From the cell containing the given text, extract its center point as [X, Y] coordinate. 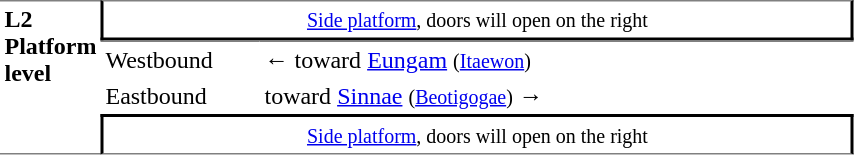
toward Sinnae (Beotigogae) → [557, 96]
← toward Eungam (Itaewon) [557, 59]
Eastbound [180, 96]
L2Platform level [50, 77]
Westbound [180, 59]
